Determine the (x, y) coordinate at the center of the cell enclosing the given text.  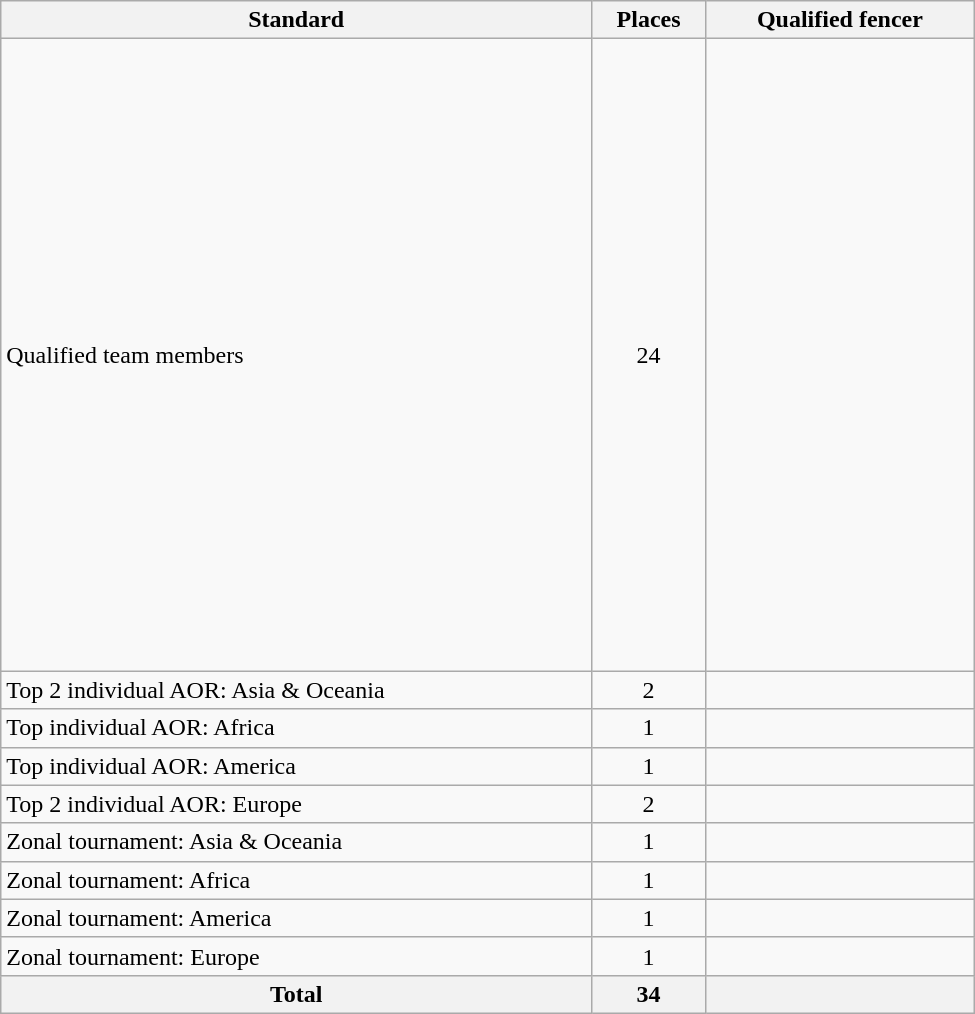
Total (296, 994)
Places (649, 20)
Top 2 individual AOR: Europe (296, 804)
34 (649, 994)
Zonal tournament: Africa (296, 880)
24 (649, 355)
Zonal tournament: America (296, 918)
Top 2 individual AOR: Asia & Oceania (296, 690)
Standard (296, 20)
Zonal tournament: Europe (296, 956)
Qualified team members (296, 355)
Top individual AOR: Africa (296, 728)
Qualified fencer (840, 20)
Zonal tournament: Asia & Oceania (296, 842)
Top individual AOR: America (296, 766)
